Return (X, Y) of the center of cell containing provided text 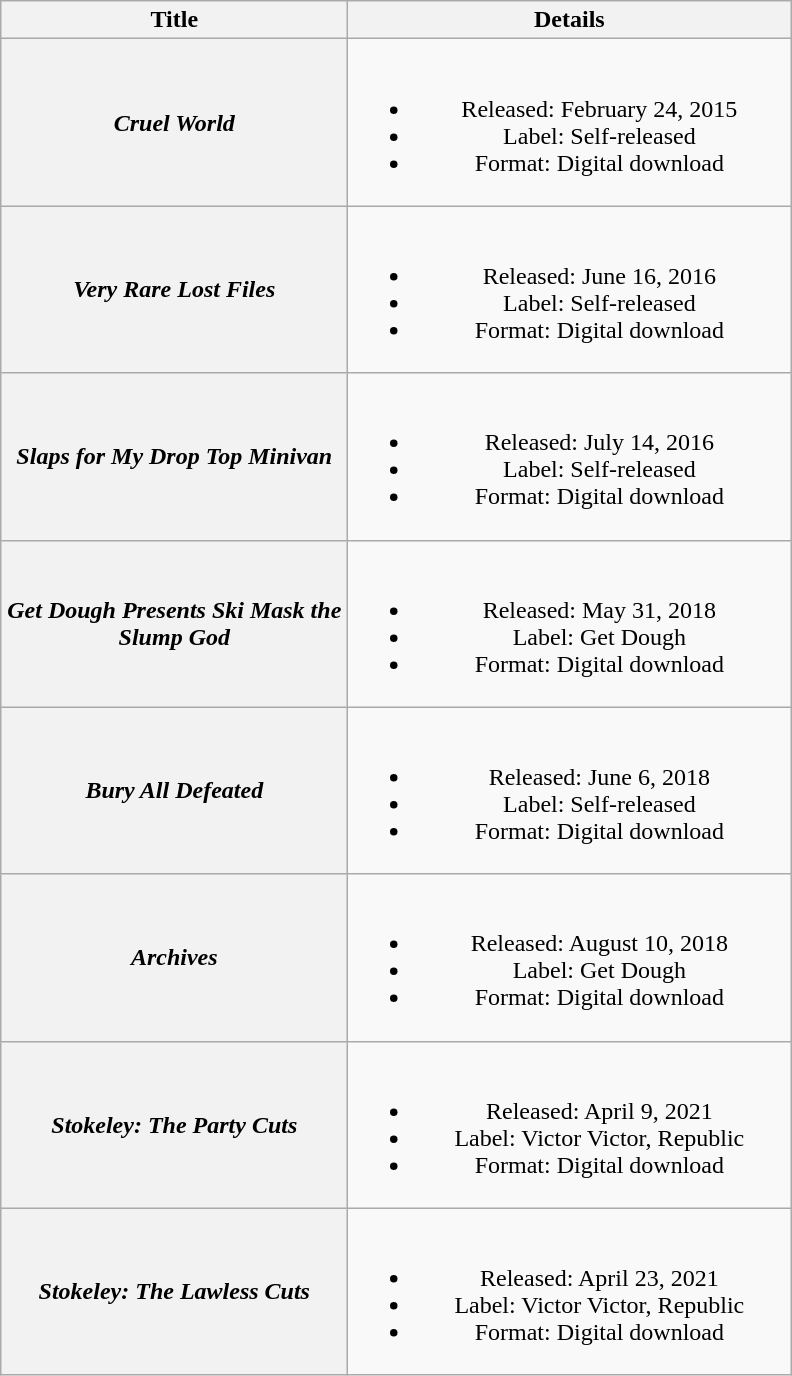
Released: April 23, 2021Label: Victor Victor, RepublicFormat: Digital download (570, 1292)
Released: February 24, 2015Label: Self-releasedFormat: Digital download (570, 122)
Released: June 6, 2018Label: Self-releasedFormat: Digital download (570, 790)
Bury All Defeated (174, 790)
Title (174, 20)
Released: August 10, 2018Label: Get DoughFormat: Digital download (570, 958)
Get Dough Presents Ski Mask the Slump God (174, 624)
Stokeley: The Party Cuts (174, 1124)
Cruel World (174, 122)
Released: June 16, 2016Label: Self-releasedFormat: Digital download (570, 290)
Stokeley: The Lawless Cuts (174, 1292)
Very Rare Lost Files (174, 290)
Released: April 9, 2021Label: Victor Victor, RepublicFormat: Digital download (570, 1124)
Released: July 14, 2016Label: Self-releasedFormat: Digital download (570, 456)
Details (570, 20)
Slaps for My Drop Top Minivan (174, 456)
Released: May 31, 2018Label: Get DoughFormat: Digital download (570, 624)
Archives (174, 958)
